Find where the given text appears and provide that cell's center as (x, y) coordinate. 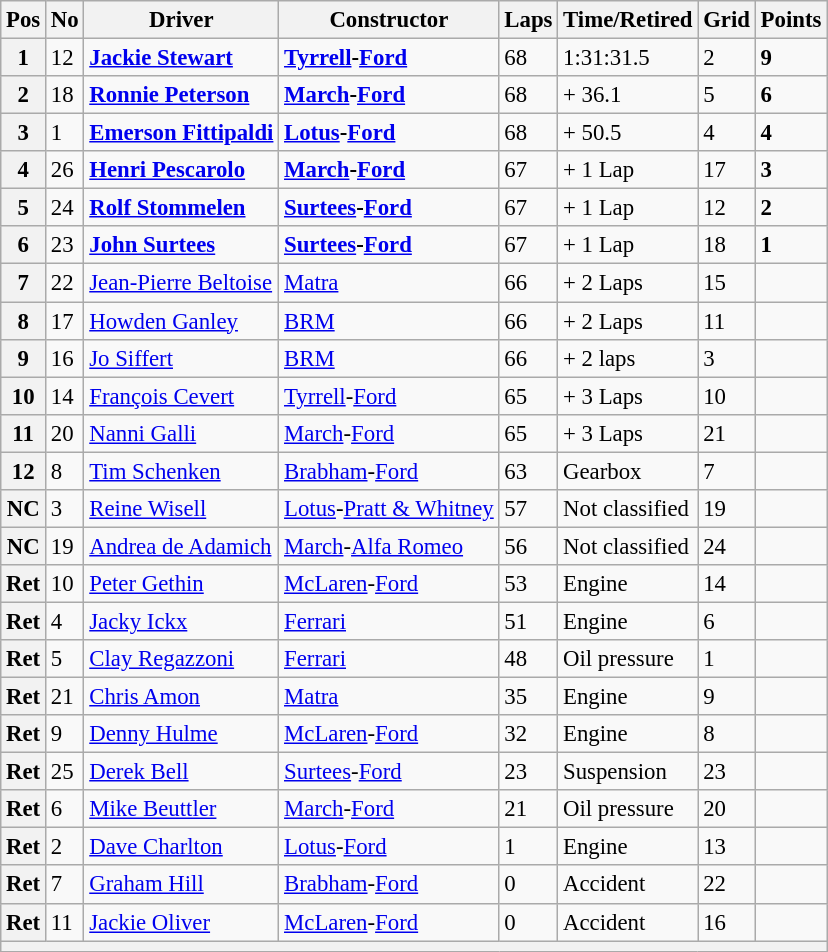
Pos (24, 20)
Laps (528, 20)
Jean-Pierre Beltoise (182, 283)
26 (65, 170)
56 (528, 546)
15 (726, 283)
March-Alfa Romeo (389, 546)
Reine Wisell (182, 509)
35 (528, 697)
Mike Beuttler (182, 809)
Jacky Ickx (182, 621)
Nanni Galli (182, 433)
63 (528, 471)
Jo Siffert (182, 358)
Peter Gethin (182, 584)
John Surtees (182, 245)
+ 36.1 (628, 95)
Denny Hulme (182, 734)
Chris Amon (182, 697)
+ 2 laps (628, 358)
53 (528, 584)
Howden Ganley (182, 321)
François Cevert (182, 396)
Constructor (389, 20)
Andrea de Adamich (182, 546)
Henri Pescarolo (182, 170)
32 (528, 734)
Driver (182, 20)
Tim Schenken (182, 471)
Derek Bell (182, 772)
Ronnie Peterson (182, 95)
Dave Charlton (182, 847)
13 (726, 847)
+ 50.5 (628, 133)
No (65, 20)
Emerson Fittipaldi (182, 133)
Graham Hill (182, 885)
25 (65, 772)
Gearbox (628, 471)
Rolf Stommelen (182, 208)
Time/Retired (628, 20)
Points (790, 20)
57 (528, 509)
48 (528, 659)
Clay Regazzoni (182, 659)
1:31:31.5 (628, 58)
Lotus-Pratt & Whitney (389, 509)
51 (528, 621)
Jackie Oliver (182, 922)
Jackie Stewart (182, 58)
Grid (726, 20)
Suspension (628, 772)
